Return [X, Y] of the center of cell containing provided text 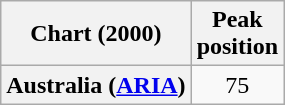
75 [237, 85]
Peakposition [237, 34]
Chart (2000) [96, 34]
Australia (ARIA) [96, 85]
